From the cell containing the given text, extract its center point as (x, y) coordinate. 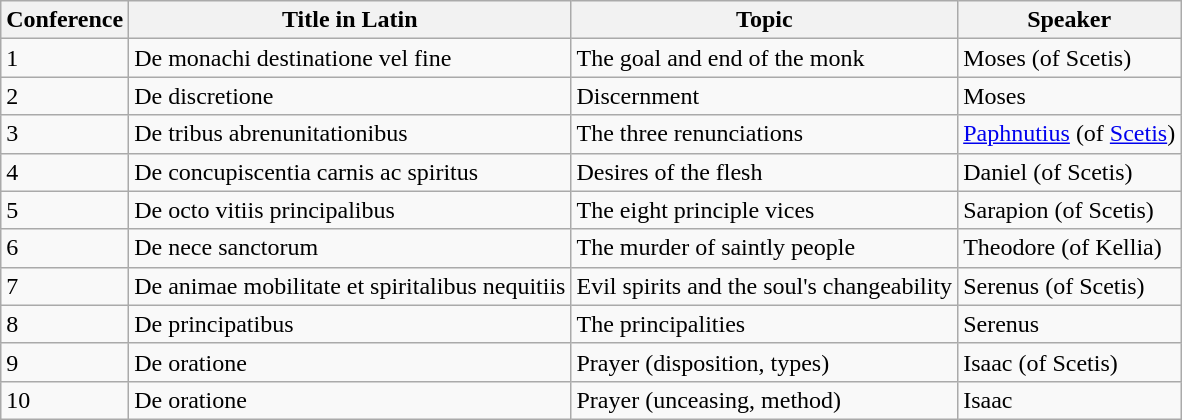
Daniel (of Scetis) (1070, 172)
Title in Latin (350, 20)
6 (65, 248)
5 (65, 210)
Sarapion (of Scetis) (1070, 210)
8 (65, 324)
The eight principle vices (764, 210)
10 (65, 400)
1 (65, 58)
The three renunciations (764, 134)
De principatibus (350, 324)
De concupiscentia carnis ac spiritus (350, 172)
Serenus (1070, 324)
2 (65, 96)
3 (65, 134)
Isaac (of Scetis) (1070, 362)
4 (65, 172)
Prayer (disposition, types) (764, 362)
Isaac (1070, 400)
Moses (1070, 96)
Topic (764, 20)
De octo vitiis principalibus (350, 210)
Speaker (1070, 20)
Evil spirits and the soul's changeability (764, 286)
Serenus (of Scetis) (1070, 286)
Theodore (of Kellia) (1070, 248)
Desires of the flesh (764, 172)
Prayer (unceasing, method) (764, 400)
9 (65, 362)
The goal and end of the monk (764, 58)
The principalities (764, 324)
De nece sanctorum (350, 248)
Discernment (764, 96)
De animae mobilitate et spiritalibus nequitiis (350, 286)
De monachi destinatione vel fine (350, 58)
7 (65, 286)
The murder of saintly people (764, 248)
De tribus abrenunitationibus (350, 134)
De discretione (350, 96)
Paphnutius (of Scetis) (1070, 134)
Conference (65, 20)
Moses (of Scetis) (1070, 58)
